Detect which cell encompasses the target text, then output its (x, y) center coordinate. 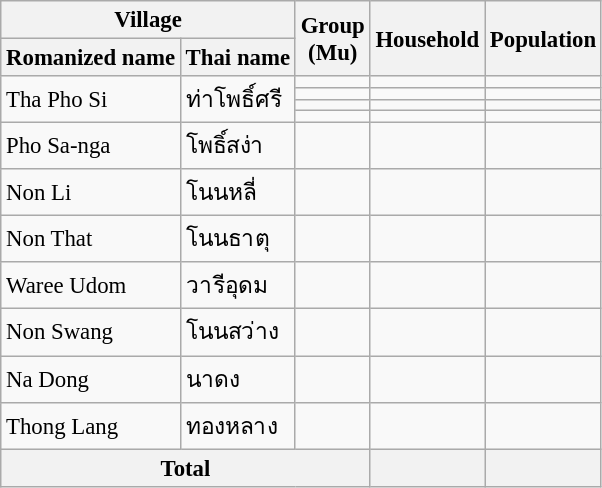
วารีอุดม (238, 286)
โนนหลี่ (238, 192)
Na Dong (91, 380)
โพธิ์สง่า (238, 146)
Household (427, 38)
Pho Sa-nga (91, 146)
Romanized name (91, 58)
โนนสว่าง (238, 332)
Non That (91, 240)
Population (544, 38)
Thai name (238, 58)
นาดง (238, 380)
Non Swang (91, 332)
Village (148, 20)
Total (186, 468)
Tha Pho Si (91, 100)
ทองหลาง (238, 426)
โนนธาตุ (238, 240)
Waree Udom (91, 286)
Thong Lang (91, 426)
Non Li (91, 192)
Group(Mu) (332, 38)
ท่าโพธิ์ศรี (238, 100)
